Return the [X, Y] coordinate for the center point of the cell that contains the specified text.  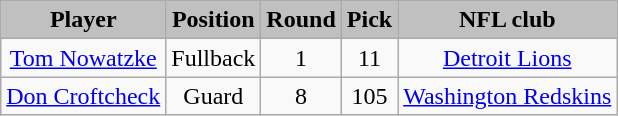
105 [369, 96]
Washington Redskins [508, 96]
Round [301, 20]
Pick [369, 20]
Fullback [214, 58]
Detroit Lions [508, 58]
Tom Nowatzke [84, 58]
NFL club [508, 20]
11 [369, 58]
1 [301, 58]
Guard [214, 96]
8 [301, 96]
Player [84, 20]
Don Croftcheck [84, 96]
Position [214, 20]
